Return the (X, Y) coordinate for the center point of the cell that contains the specified text.  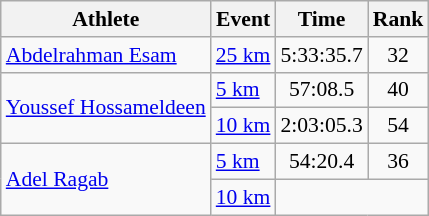
2:03:05.3 (321, 126)
25 km (244, 55)
Abdelrahman Esam (106, 55)
40 (398, 90)
Time (321, 19)
Event (244, 19)
54:20.4 (321, 162)
Rank (398, 19)
32 (398, 55)
Athlete (106, 19)
Adel Ragab (106, 180)
Youssef Hossameldeen (106, 108)
5:33:35.7 (321, 55)
54 (398, 126)
57:08.5 (321, 90)
36 (398, 162)
